Return (X, Y) of the center of cell containing provided text 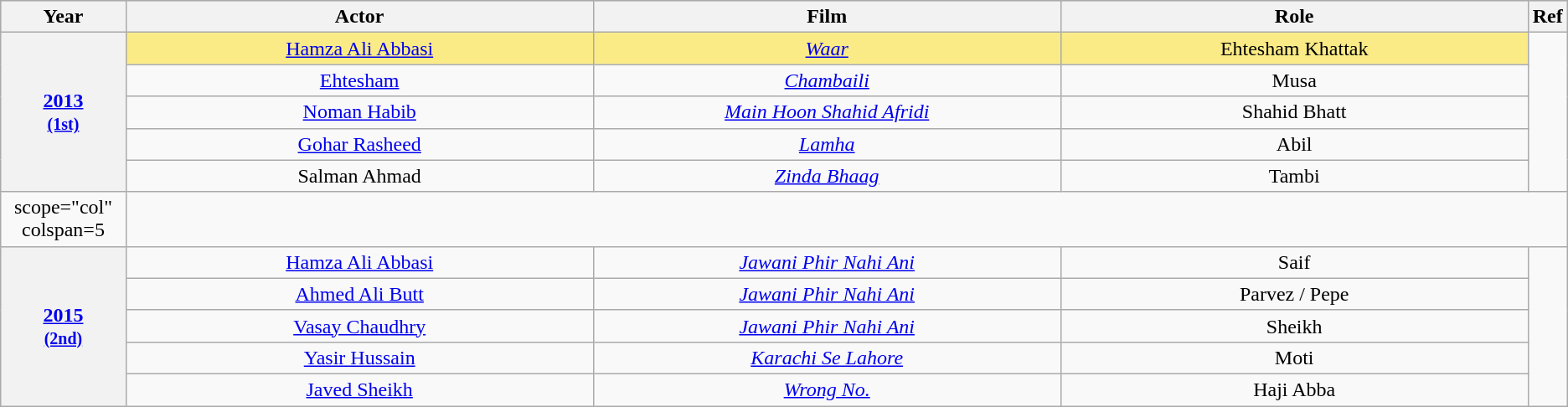
Haji Abba (1294, 389)
Shahid Bhatt (1294, 112)
2015(2nd) (64, 326)
Parvez / Pepe (1294, 294)
Year (64, 17)
Musa (1294, 80)
Moti (1294, 358)
Lamha (827, 144)
Tambi (1294, 176)
Ref (1548, 17)
Javed Sheikh (359, 389)
Main Hoon Shahid Afridi (827, 112)
Ahmed Ali Butt (359, 294)
Gohar Rasheed (359, 144)
Salman Ahmad (359, 176)
Film (827, 17)
Role (1294, 17)
Chambaili (827, 80)
Saif (1294, 262)
scope="col" colspan=5 (64, 219)
Abil (1294, 144)
Actor (359, 17)
Zinda Bhaag (827, 176)
Sheikh (1294, 326)
Ehtesham Khattak (1294, 49)
Waar (827, 49)
Wrong No. (827, 389)
Yasir Hussain (359, 358)
2013(1st) (64, 112)
Noman Habib (359, 112)
Karachi Se Lahore (827, 358)
Vasay Chaudhry (359, 326)
Ehtesham (359, 80)
